Determine the (X, Y) coordinate at the center of the cell enclosing the given text.  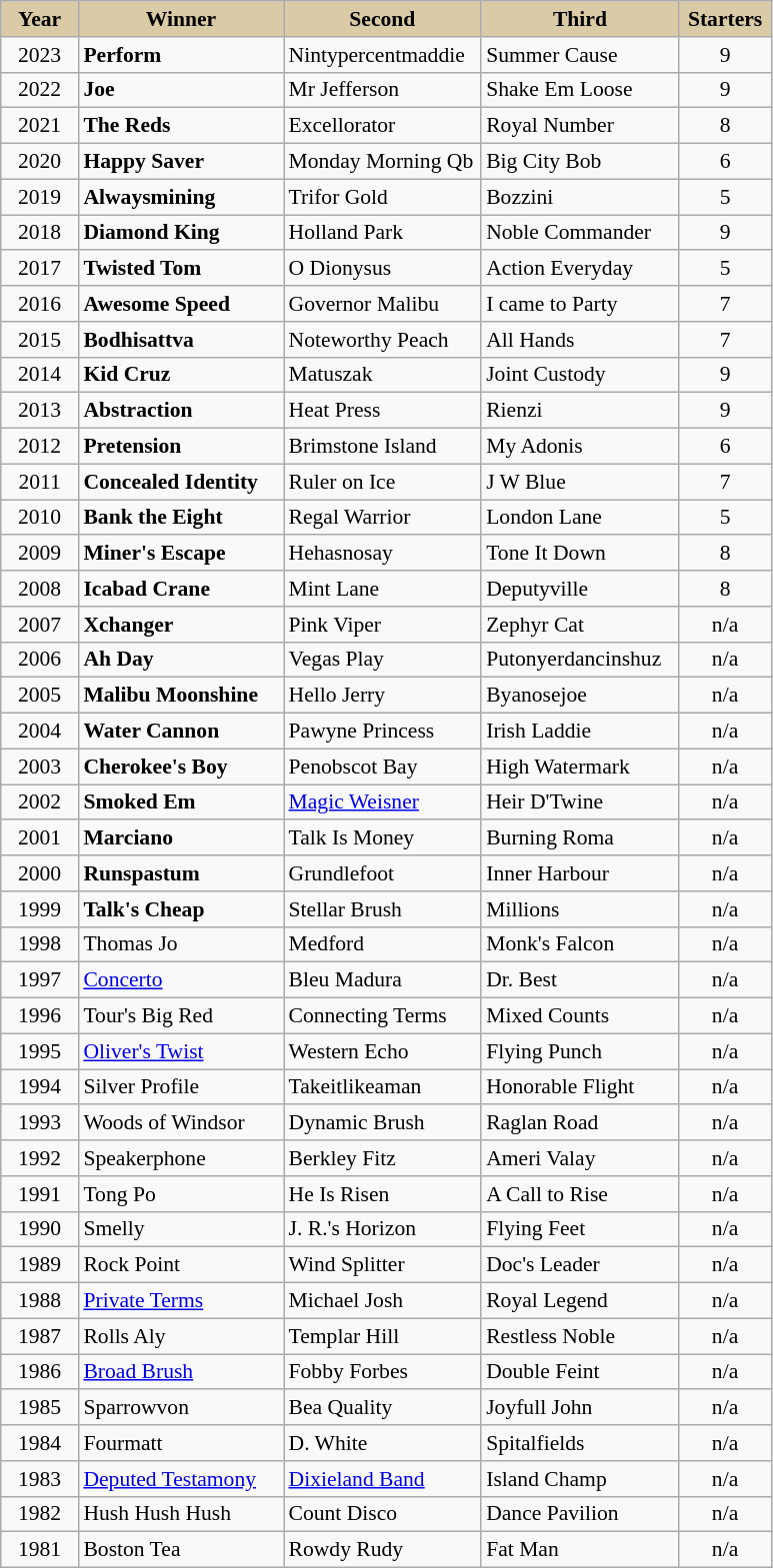
Regal Warrior (383, 518)
1988 (40, 1301)
Ameri Valay (580, 1158)
The Reds (180, 126)
Alwaysmining (180, 197)
Inner Harbour (580, 873)
Deputed Testamony (180, 1479)
Stellar Brush (383, 909)
Rock Point (180, 1265)
Bleu Madura (383, 980)
Flying Punch (580, 1051)
Sparrowvon (180, 1408)
A Call to Rise (580, 1194)
Wind Splitter (383, 1265)
J. R.'s Horizon (383, 1229)
1990 (40, 1229)
Irish Laddie (580, 732)
1993 (40, 1123)
Diamond King (180, 233)
Magic Weisner (383, 802)
Dynamic Brush (383, 1123)
Zephyr Cat (580, 625)
2012 (40, 447)
All Hands (580, 340)
1983 (40, 1479)
Rienzi (580, 411)
Excellorator (383, 126)
Shake Em Loose (580, 90)
Ah Day (180, 660)
Third (580, 19)
Noteworthy Peach (383, 340)
2011 (40, 482)
Fat Man (580, 1550)
Western Echo (383, 1051)
1989 (40, 1265)
1986 (40, 1372)
1998 (40, 944)
Hush Hush Hush (180, 1514)
Woods of Windsor (180, 1123)
Hello Jerry (383, 696)
Second (383, 19)
Deputyville (580, 589)
Runspastum (180, 873)
1999 (40, 909)
Cherokee's Boy (180, 767)
2005 (40, 696)
Fourmatt (180, 1443)
2017 (40, 269)
2014 (40, 375)
D. White (383, 1443)
Rowdy Rudy (383, 1550)
Talk Is Money (383, 838)
Twisted Tom (180, 269)
Joint Custody (580, 375)
Abstraction (180, 411)
2006 (40, 660)
1996 (40, 1016)
Double Feint (580, 1372)
Island Champ (580, 1479)
Concealed Identity (180, 482)
J W Blue (580, 482)
1984 (40, 1443)
Concerto (180, 980)
Silver Profile (180, 1087)
1997 (40, 980)
Winner (180, 19)
Perform (180, 55)
He Is Risen (383, 1194)
Dr. Best (580, 980)
Broad Brush (180, 1372)
Malibu Moonshine (180, 696)
Royal Legend (580, 1301)
2020 (40, 162)
I came to Party (580, 304)
Bea Quality (383, 1408)
Smoked Em (180, 802)
Byanosejoe (580, 696)
O Dionysus (383, 269)
1992 (40, 1158)
1994 (40, 1087)
1991 (40, 1194)
Fobby Forbes (383, 1372)
Awesome Speed (180, 304)
2007 (40, 625)
Mixed Counts (580, 1016)
2008 (40, 589)
2022 (40, 90)
1995 (40, 1051)
Starters (726, 19)
Michael Josh (383, 1301)
Raglan Road (580, 1123)
Spitalfields (580, 1443)
2004 (40, 732)
Kid Cruz (180, 375)
Penobscot Bay (383, 767)
Private Terms (180, 1301)
Restless Noble (580, 1336)
Hehasnosay (383, 554)
Pink Viper (383, 625)
Vegas Play (383, 660)
Connecting Terms (383, 1016)
1981 (40, 1550)
Monday Morning Qb (383, 162)
Dixieland Band (383, 1479)
Miner's Escape (180, 554)
Trifor Gold (383, 197)
2010 (40, 518)
Berkley Fitz (383, 1158)
2003 (40, 767)
Pretension (180, 447)
Takeitlikeaman (383, 1087)
2000 (40, 873)
2021 (40, 126)
Grundlefoot (383, 873)
Mint Lane (383, 589)
Tong Po (180, 1194)
Flying Feet (580, 1229)
Action Everyday (580, 269)
Heat Press (383, 411)
Year (40, 19)
Tour's Big Red (180, 1016)
High Watermark (580, 767)
2016 (40, 304)
London Lane (580, 518)
Water Cannon (180, 732)
Boston Tea (180, 1550)
Rolls Aly (180, 1336)
1985 (40, 1408)
Burning Roma (580, 838)
Medford (383, 944)
Smelly (180, 1229)
Putonyerdancinshuz (580, 660)
Ruler on Ice (383, 482)
My Adonis (580, 447)
Thomas Jo (180, 944)
Mr Jefferson (383, 90)
Oliver's Twist (180, 1051)
Count Disco (383, 1514)
Governor Malibu (383, 304)
Talk's Cheap (180, 909)
Icabad Crane (180, 589)
Heir D'Twine (580, 802)
Tone It Down (580, 554)
Monk's Falcon (580, 944)
Holland Park (383, 233)
2018 (40, 233)
2001 (40, 838)
Bozzini (580, 197)
2009 (40, 554)
Doc's Leader (580, 1265)
2019 (40, 197)
2015 (40, 340)
Bank the Eight (180, 518)
Xchanger (180, 625)
Big City Bob (580, 162)
Joyfull John (580, 1408)
Noble Commander (580, 233)
Millions (580, 909)
Happy Saver (180, 162)
2013 (40, 411)
Speakerphone (180, 1158)
1987 (40, 1336)
Honorable Flight (580, 1087)
Nintypercentmaddie (383, 55)
2002 (40, 802)
Dance Pavilion (580, 1514)
Summer Cause (580, 55)
Joe (180, 90)
1982 (40, 1514)
Marciano (180, 838)
Templar Hill (383, 1336)
Brimstone Island (383, 447)
Royal Number (580, 126)
Pawyne Princess (383, 732)
2023 (40, 55)
Matuszak (383, 375)
Bodhisattva (180, 340)
